From the cell containing the given text, extract its center point as [x, y] coordinate. 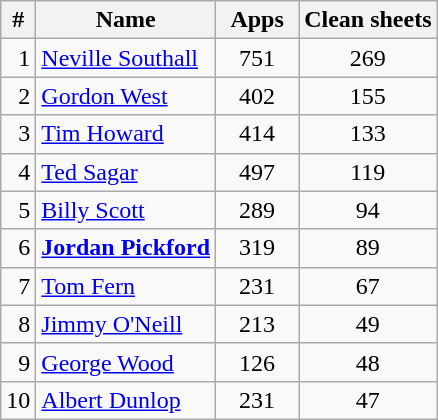
8 [18, 324]
4 [18, 172]
Ted Sagar [126, 172]
Name [126, 20]
126 [258, 362]
751 [258, 58]
Clean sheets [368, 20]
289 [258, 210]
Tom Fern [126, 286]
94 [368, 210]
133 [368, 134]
# [18, 20]
George Wood [126, 362]
10 [18, 400]
47 [368, 400]
3 [18, 134]
5 [18, 210]
213 [258, 324]
9 [18, 362]
497 [258, 172]
1 [18, 58]
Apps [258, 20]
2 [18, 96]
319 [258, 248]
Neville Southall [126, 58]
155 [368, 96]
7 [18, 286]
Jordan Pickford [126, 248]
49 [368, 324]
119 [368, 172]
Albert Dunlop [126, 400]
Tim Howard [126, 134]
Gordon West [126, 96]
402 [258, 96]
Jimmy O'Neill [126, 324]
67 [368, 286]
Billy Scott [126, 210]
89 [368, 248]
6 [18, 248]
269 [368, 58]
414 [258, 134]
48 [368, 362]
